Identify which cell holds the provided text, then report its (X, Y) central coordinate. 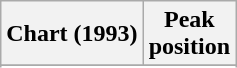
Chart (1993) (72, 34)
Peakposition (189, 34)
